Find where the given text appears and provide that cell's center as [x, y] coordinate. 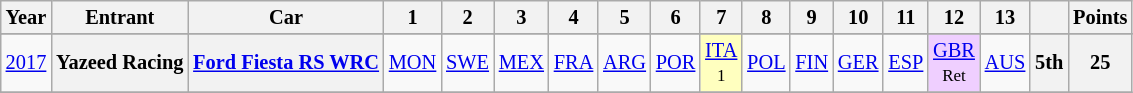
Yazeed Racing [120, 63]
GBRRet [954, 63]
5 [624, 17]
SWE [468, 63]
Entrant [120, 17]
1 [412, 17]
ARG [624, 63]
6 [676, 17]
FIN [812, 63]
25 [1100, 63]
4 [574, 17]
3 [522, 17]
10 [858, 17]
GER [858, 63]
FRA [574, 63]
ESP [906, 63]
Ford Fiesta RS WRC [286, 63]
ITA1 [721, 63]
MEX [522, 63]
POR [676, 63]
12 [954, 17]
7 [721, 17]
9 [812, 17]
Year [26, 17]
2 [468, 17]
Car [286, 17]
11 [906, 17]
AUS [1005, 63]
MON [412, 63]
Points [1100, 17]
8 [766, 17]
5th [1049, 63]
2017 [26, 63]
13 [1005, 17]
POL [766, 63]
